Extract the [x, y] coordinate from the center of the cell holding the provided text.  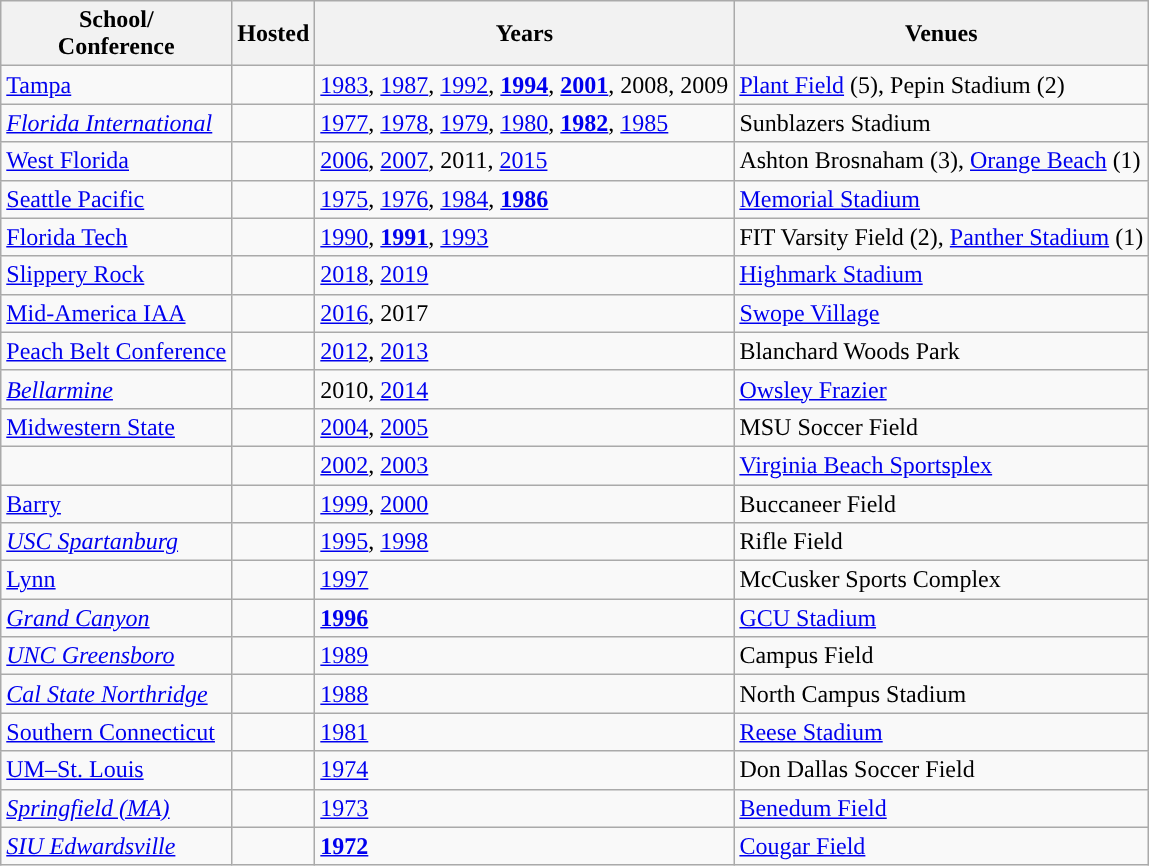
1996 [524, 618]
Swope Village [942, 313]
1995, 1998 [524, 542]
1974 [524, 770]
FIT Varsity Field (2), Panther Stadium (1) [942, 237]
SIU Edwardsville [116, 846]
Slippery Rock [116, 275]
Plant Field (5), Pepin Stadium (2) [942, 85]
Sunblazers Stadium [942, 123]
Years [524, 34]
MSU Soccer Field [942, 427]
1997 [524, 580]
Tampa [116, 85]
1999, 2000 [524, 503]
Springfield (MA) [116, 808]
Midwestern State [116, 427]
Benedum Field [942, 808]
UNC Greensboro [116, 656]
Florida Tech [116, 237]
2010, 2014 [524, 389]
West Florida [116, 161]
Owsley Frazier [942, 389]
McCusker Sports Complex [942, 580]
Florida International [116, 123]
1990, 1991, 1993 [524, 237]
Seattle Pacific [116, 199]
Cal State Northridge [116, 694]
Virginia Beach Sportsplex [942, 465]
2012, 2013 [524, 351]
2002, 2003 [524, 465]
Highmark Stadium [942, 275]
1983, 1987, 1992, 1994, 2001, 2008, 2009 [524, 85]
Peach Belt Conference [116, 351]
Southern Connecticut [116, 732]
Grand Canyon [116, 618]
Mid-America IAA [116, 313]
2006, 2007, 2011, 2015 [524, 161]
North Campus Stadium [942, 694]
1977, 1978, 1979, 1980, 1982, 1985 [524, 123]
Ashton Brosnaham (3), Orange Beach (1) [942, 161]
1972 [524, 846]
UM–St. Louis [116, 770]
2018, 2019 [524, 275]
Venues [942, 34]
Buccaneer Field [942, 503]
Lynn [116, 580]
Hosted [274, 34]
Don Dallas Soccer Field [942, 770]
1975, 1976, 1984, 1986 [524, 199]
1989 [524, 656]
Campus Field [942, 656]
Rifle Field [942, 542]
2016, 2017 [524, 313]
Barry [116, 503]
1988 [524, 694]
USC Spartanburg [116, 542]
2004, 2005 [524, 427]
1981 [524, 732]
Memorial Stadium [942, 199]
Bellarmine [116, 389]
Reese Stadium [942, 732]
Blanchard Woods Park [942, 351]
1973 [524, 808]
GCU Stadium [942, 618]
School/Conference [116, 34]
Cougar Field [942, 846]
